Extract the (X, Y) coordinate from the center of the cell holding the provided text.  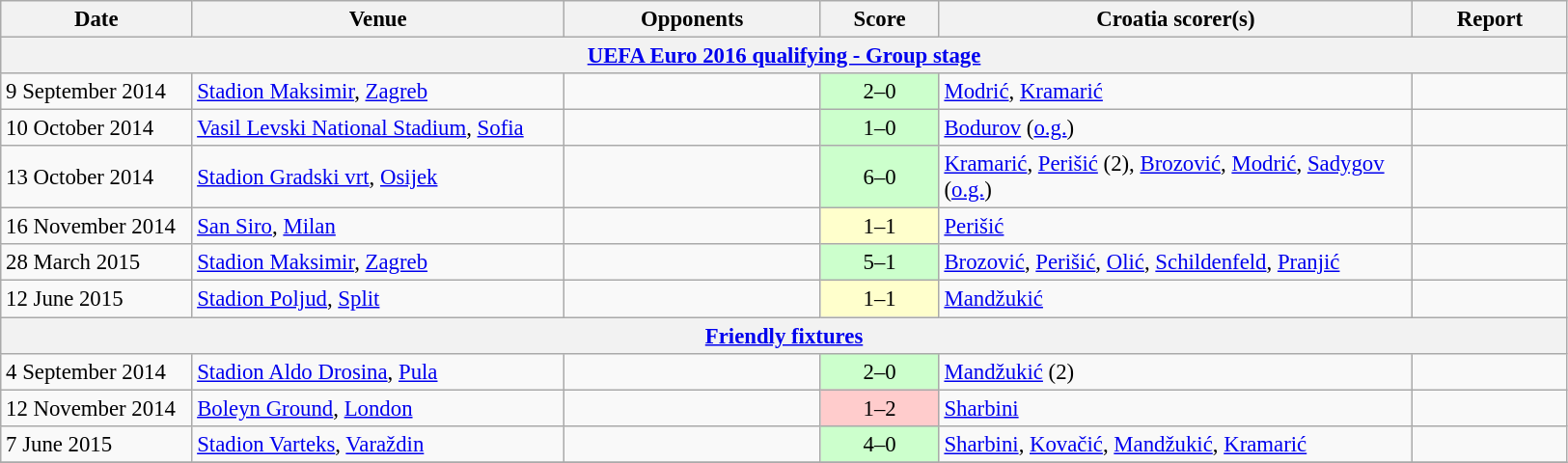
Opponents (692, 19)
10 October 2014 (96, 128)
San Siro, Milan (378, 227)
13 October 2014 (96, 177)
Report (1490, 19)
4–0 (880, 444)
Stadion Gradski vrt, Osijek (378, 177)
4 September 2014 (96, 371)
Date (96, 19)
6–0 (880, 177)
Croatia scorer(s) (1175, 19)
Friendly fixtures (784, 336)
Score (880, 19)
Boleyn Ground, London (378, 408)
Kramarić, Perišić (2), Brozović, Modrić, Sadygov (o.g.) (1175, 177)
Brozović, Perišić, Olić, Schildenfeld, Pranjić (1175, 263)
12 November 2014 (96, 408)
Bodurov (o.g.) (1175, 128)
1–2 (880, 408)
Perišić (1175, 227)
Modrić, Kramarić (1175, 92)
7 June 2015 (96, 444)
UEFA Euro 2016 qualifying - Group stage (784, 56)
Mandžukić (1175, 299)
12 June 2015 (96, 299)
Venue (378, 19)
Stadion Poljud, Split (378, 299)
Stadion Aldo Drosina, Pula (378, 371)
Sharbini, Kovačić, Mandžukić, Kramarić (1175, 444)
5–1 (880, 263)
Stadion Varteks, Varaždin (378, 444)
28 March 2015 (96, 263)
9 September 2014 (96, 92)
Vasil Levski National Stadium, Sofia (378, 128)
1–0 (880, 128)
Sharbini (1175, 408)
Mandžukić (2) (1175, 371)
16 November 2014 (96, 227)
